Return the (X, Y) coordinate for the center point of the cell that contains the specified text.  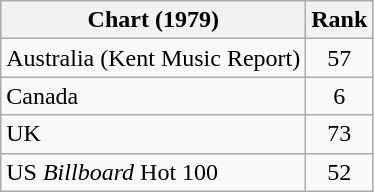
73 (340, 134)
Australia (Kent Music Report) (154, 58)
57 (340, 58)
Canada (154, 96)
UK (154, 134)
Rank (340, 20)
6 (340, 96)
Chart (1979) (154, 20)
US Billboard Hot 100 (154, 172)
52 (340, 172)
